Return the (x, y) coordinate for the center point of the cell that contains the specified text.  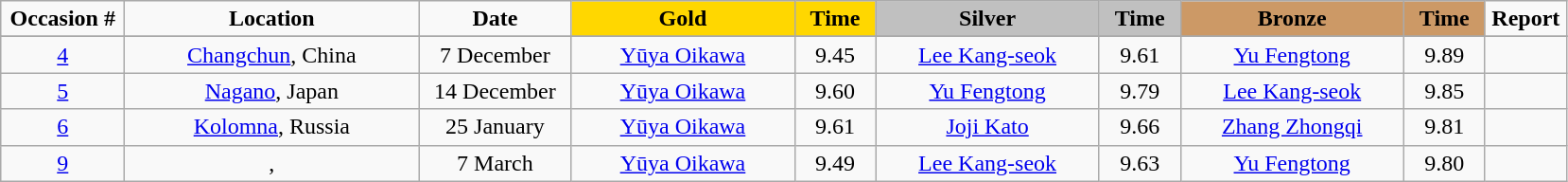
9.79 (1140, 91)
9.80 (1444, 163)
9 (62, 163)
9.60 (835, 91)
Bronze (1292, 19)
Occasion # (62, 19)
Location (272, 19)
9.85 (1444, 91)
6 (62, 127)
9.63 (1140, 163)
7 March (496, 163)
4 (62, 55)
5 (62, 91)
9.66 (1140, 127)
14 December (496, 91)
Zhang Zhongqi (1292, 127)
Date (496, 19)
, (272, 163)
Silver (987, 19)
25 January (496, 127)
9.81 (1444, 127)
9.45 (835, 55)
7 December (496, 55)
Nagano, Japan (272, 91)
9.89 (1444, 55)
Changchun, China (272, 55)
Joji Kato (987, 127)
9.49 (835, 163)
Report (1525, 19)
Kolomna, Russia (272, 127)
Gold (683, 19)
